Locate the cell with the specified text and output its [X, Y] center coordinate. 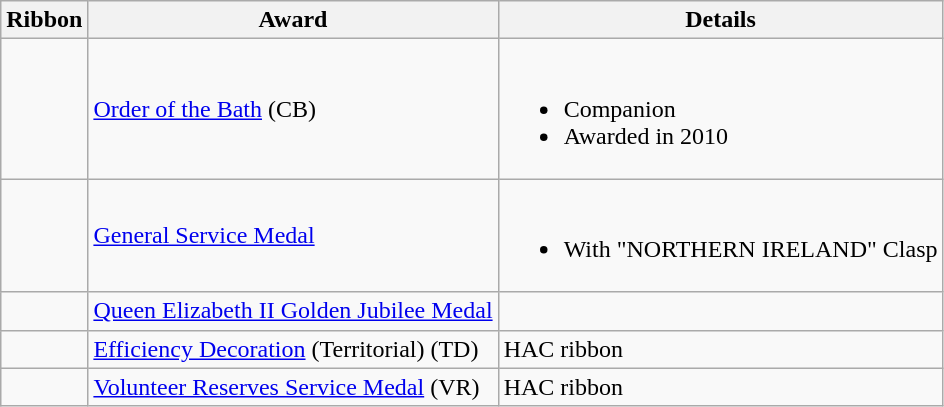
Volunteer Reserves Service Medal (VR) [293, 387]
Details [720, 20]
CompanionAwarded in 2010 [720, 109]
With "NORTHERN IRELAND" Clasp [720, 236]
Ribbon [44, 20]
General Service Medal [293, 236]
Order of the Bath (CB) [293, 109]
Queen Elizabeth II Golden Jubilee Medal [293, 311]
Efficiency Decoration (Territorial) (TD) [293, 349]
Award [293, 20]
